Extract the (X, Y) coordinate from the center of the cell holding the provided text.  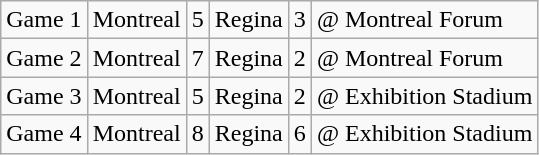
6 (300, 134)
Game 4 (44, 134)
7 (198, 58)
3 (300, 20)
Game 2 (44, 58)
8 (198, 134)
Game 3 (44, 96)
Game 1 (44, 20)
